For the text-containing cell, return its midpoint in (X, Y) coordinate format. 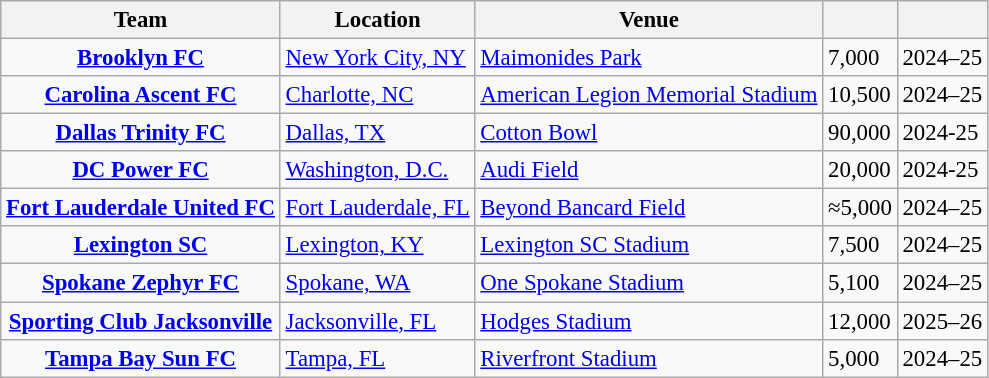
Fort Lauderdale United FC (141, 208)
2025–26 (942, 321)
Location (378, 20)
DC Power FC (141, 170)
≈5,000 (860, 208)
Team (141, 20)
Lexington SC Stadium (649, 245)
Beyond Bancard Field (649, 208)
Jacksonville, FL (378, 321)
American Legion Memorial Stadium (649, 95)
Fort Lauderdale, FL (378, 208)
New York City, NY (378, 58)
Lexington SC (141, 245)
One Spokane Stadium (649, 283)
90,000 (860, 133)
Tampa Bay Sun FC (141, 358)
7,000 (860, 58)
10,500 (860, 95)
Sporting Club Jacksonville (141, 321)
Audi Field (649, 170)
20,000 (860, 170)
Dallas Trinity FC (141, 133)
7,500 (860, 245)
Tampa, FL (378, 358)
12,000 (860, 321)
Charlotte, NC (378, 95)
Maimonides Park (649, 58)
Spokane Zephyr FC (141, 283)
Washington, D.C. (378, 170)
Brooklyn FC (141, 58)
5,000 (860, 358)
Spokane, WA (378, 283)
Dallas, TX (378, 133)
Lexington, KY (378, 245)
Cotton Bowl (649, 133)
5,100 (860, 283)
Carolina Ascent FC (141, 95)
Venue (649, 20)
Riverfront Stadium (649, 358)
Hodges Stadium (649, 321)
